Detect which cell encompasses the target text, then output its [X, Y] center coordinate. 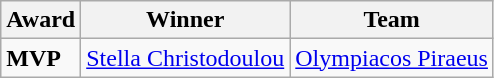
Stella Christodoulou [186, 58]
Olympiacos Piraeus [392, 58]
Award [41, 20]
MVP [41, 58]
Winner [186, 20]
Team [392, 20]
